For the text-containing cell, return its midpoint in [X, Y] coordinate format. 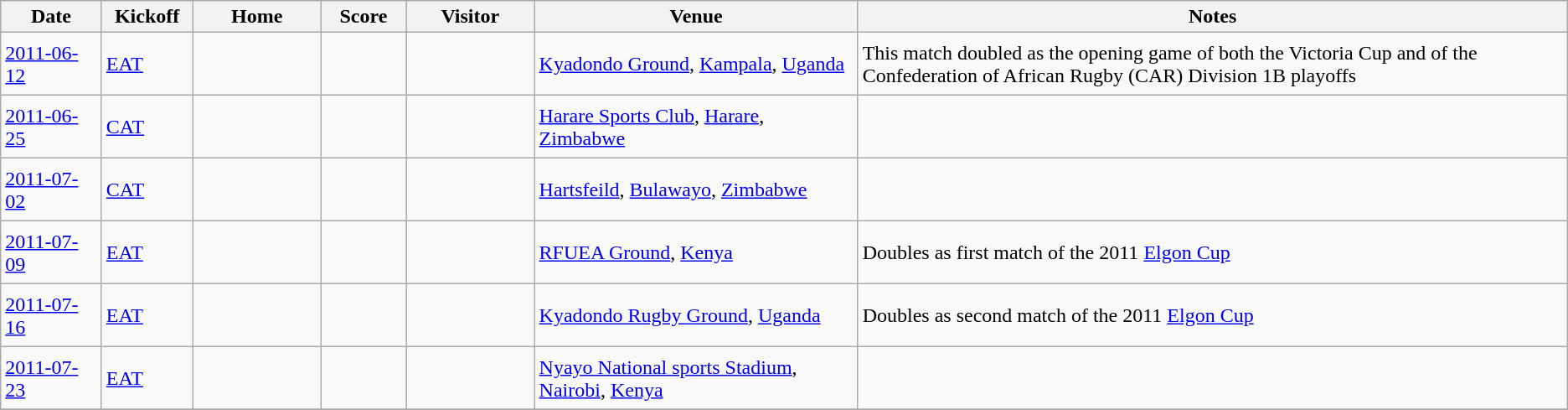
Hartsfeild, Bulawayo, Zimbabwe [696, 189]
2011-07-09 [52, 253]
2011-07-23 [52, 379]
RFUEA Ground, Kenya [696, 253]
Visitor [470, 17]
2011-07-16 [52, 315]
Harare Sports Club, Harare, Zimbabwe [696, 127]
This match doubled as the opening game of both the Victoria Cup and of the Confederation of African Rugby (CAR) Division 1B playoffs [1213, 64]
Score [364, 17]
2011-06-12 [52, 64]
Kyadondo Rugby Ground, Uganda [696, 315]
Nyayo National sports Stadium, Nairobi, Kenya [696, 379]
Home [257, 17]
Doubles as first match of the 2011 Elgon Cup [1213, 253]
Kickoff [147, 17]
Kyadondo Ground, Kampala, Uganda [696, 64]
Venue [696, 17]
Doubles as second match of the 2011 Elgon Cup [1213, 315]
2011-06-25 [52, 127]
2011-07-02 [52, 189]
Date [52, 17]
Notes [1213, 17]
